Determine the (X, Y) coordinate at the center of the cell enclosing the given text.  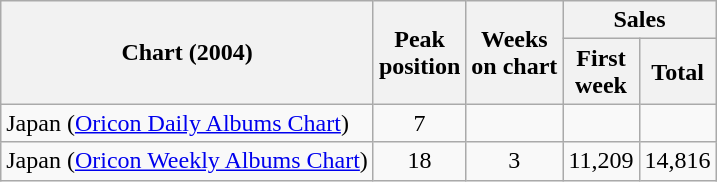
Japan (Oricon Daily Albums Chart) (188, 123)
18 (419, 161)
Chart (2004) (188, 52)
7 (419, 123)
Weekson chart (514, 52)
Peakposition (419, 52)
14,816 (678, 161)
3 (514, 161)
Japan (Oricon Weekly Albums Chart) (188, 161)
Firstweek (601, 72)
Total (678, 72)
11,209 (601, 161)
Sales (640, 20)
